Pinpoint the cell where the given text exists, returning its (x, y) midpoint coordinate. 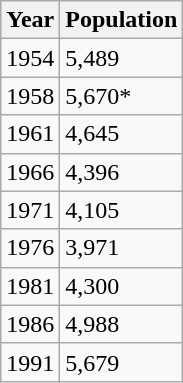
1961 (30, 134)
4,105 (122, 210)
1958 (30, 96)
4,645 (122, 134)
1981 (30, 286)
1954 (30, 58)
1966 (30, 172)
3,971 (122, 248)
4,300 (122, 286)
5,489 (122, 58)
4,988 (122, 324)
1971 (30, 210)
Population (122, 20)
1976 (30, 248)
5,670* (122, 96)
1986 (30, 324)
5,679 (122, 362)
Year (30, 20)
4,396 (122, 172)
1991 (30, 362)
